Locate the cell with the specified text and output its (X, Y) center coordinate. 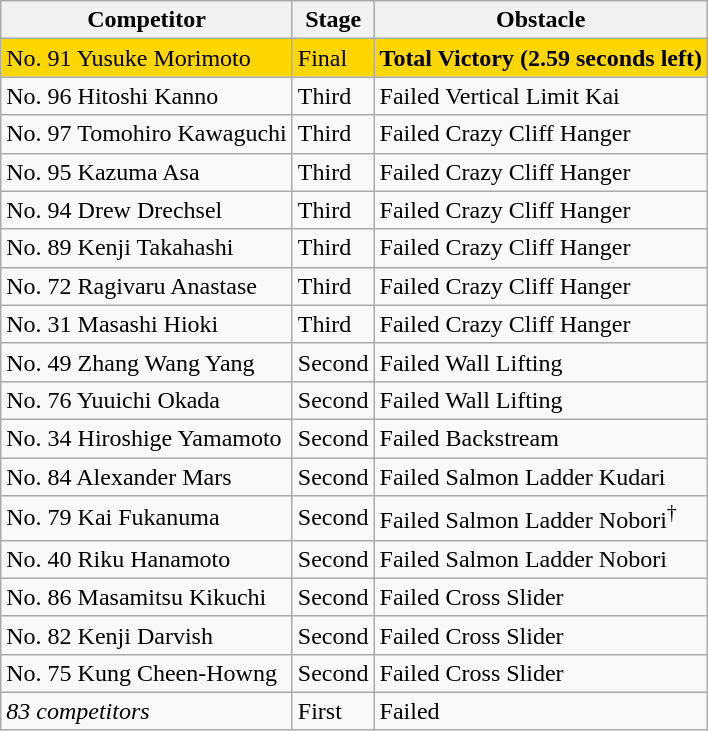
No. 82 Kenji Darvish (147, 635)
Competitor (147, 20)
First (333, 711)
No. 86 Masamitsu Kikuchi (147, 597)
No. 31 Masashi Hioki (147, 324)
Failed Salmon Ladder Nobori (540, 559)
No. 95 Kazuma Asa (147, 172)
83 competitors (147, 711)
Failed Backstream (540, 438)
No. 97 Tomohiro Kawaguchi (147, 134)
No. 75 Kung Cheen-Howng (147, 673)
No. 49 Zhang Wang Yang (147, 362)
No. 72 Ragivaru Anastase (147, 286)
Obstacle (540, 20)
No. 76 Yuuichi Okada (147, 400)
No. 89 Kenji Takahashi (147, 248)
No. 84 Alexander Mars (147, 477)
No. 91 Yusuke Morimoto (147, 58)
No. 79 Kai Fukanuma (147, 518)
Failed Vertical Limit Kai (540, 96)
No. 94 Drew Drechsel (147, 210)
No. 40 Riku Hanamoto (147, 559)
Stage (333, 20)
Failed (540, 711)
No. 96 Hitoshi Kanno (147, 96)
Final (333, 58)
Failed Salmon Ladder Nobori† (540, 518)
No. 34 Hiroshige Yamamoto (147, 438)
Total Victory (2.59 seconds left) (540, 58)
Failed Salmon Ladder Kudari (540, 477)
